From the cell containing the given text, extract its center point as (x, y) coordinate. 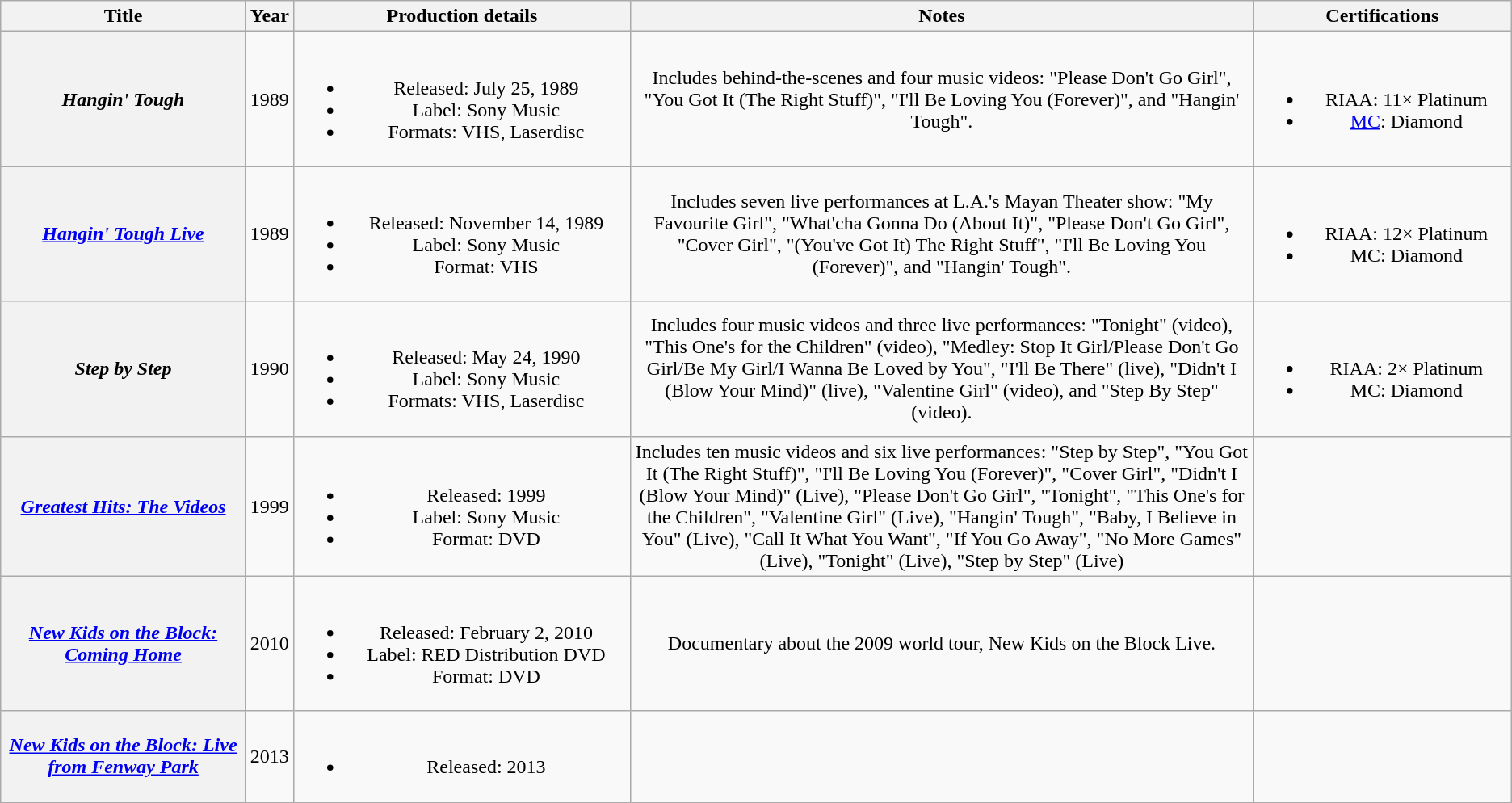
Hangin' Tough Live (124, 234)
Released: February 2, 2010Label: RED Distribution DVDFormat: DVD (462, 643)
Production details (462, 16)
Notes (942, 16)
Title (124, 16)
RIAA: 11× PlatinumMC: Diamond (1382, 99)
Released: 2013 (462, 756)
Year (270, 16)
Documentary about the 2009 world tour, New Kids on the Block Live. (942, 643)
RIAA: 12× PlatinumMC: Diamond (1382, 234)
Released: November 14, 1989Label: Sony MusicFormat: VHS (462, 234)
RIAA: 2× PlatinumMC: Diamond (1382, 368)
Step by Step (124, 368)
Certifications (1382, 16)
1990 (270, 368)
Hangin' Tough (124, 99)
New Kids on the Block: Coming Home (124, 643)
2013 (270, 756)
New Kids on the Block: Live from Fenway Park (124, 756)
Greatest Hits: The Videos (124, 506)
1999 (270, 506)
Released: 1999Label: Sony MusicFormat: DVD (462, 506)
2010 (270, 643)
Released: May 24, 1990Label: Sony MusicFormats: VHS, Laserdisc (462, 368)
Released: July 25, 1989Label: Sony MusicFormats: VHS, Laserdisc (462, 99)
